Pinpoint the cell where the given text exists, returning its (x, y) midpoint coordinate. 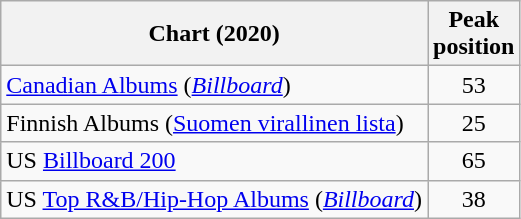
Canadian Albums (Billboard) (214, 85)
Chart (2020) (214, 34)
Finnish Albums (Suomen virallinen lista) (214, 123)
53 (474, 85)
US Billboard 200 (214, 161)
38 (474, 199)
65 (474, 161)
25 (474, 123)
Peakposition (474, 34)
US Top R&B/Hip-Hop Albums (Billboard) (214, 199)
